Identify which cell holds the provided text, then report its (x, y) central coordinate. 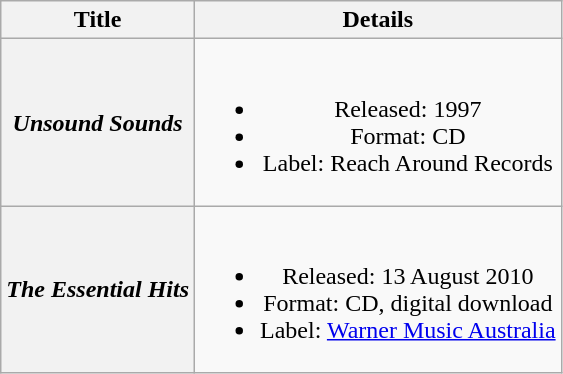
Released: 1997Format: CDLabel: Reach Around Records (378, 122)
Title (98, 20)
Released: 13 August 2010Format: CD, digital downloadLabel: Warner Music Australia (378, 290)
Details (378, 20)
The Essential Hits (98, 290)
Unsound Sounds (98, 122)
